Return the [x, y] coordinate for the center point of the cell that contains the specified text.  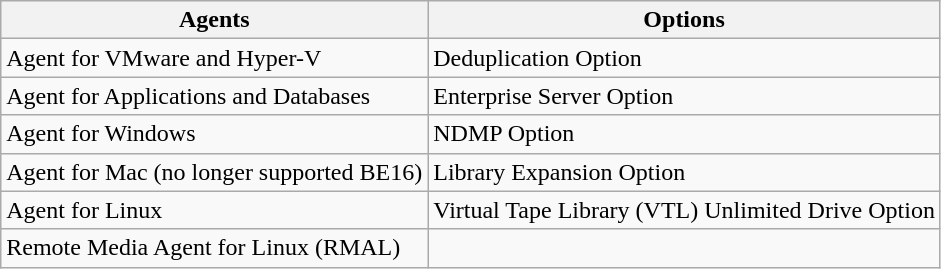
Agent for Mac (no longer supported BE16) [214, 172]
Agent for Windows [214, 134]
Agent for Applications and Databases [214, 96]
Deduplication Option [684, 58]
Options [684, 20]
Agent for VMware and Hyper-V [214, 58]
Agent for Linux [214, 210]
Agents [214, 20]
NDMP Option [684, 134]
Enterprise Server Option [684, 96]
Virtual Tape Library (VTL) Unlimited Drive Option [684, 210]
Library Expansion Option [684, 172]
Remote Media Agent for Linux (RMAL) [214, 248]
